Identify which cell holds the provided text, then report its [X, Y] central coordinate. 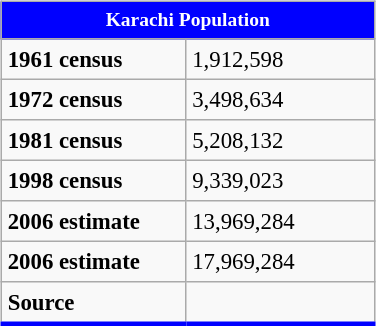
9,339,023 [280, 181]
17,969,284 [280, 262]
1972 census [93, 100]
Source [93, 303]
Karachi Population [188, 21]
3,498,634 [280, 100]
5,208,132 [280, 140]
1,912,598 [280, 59]
1961 census [93, 59]
13,969,284 [280, 221]
1998 census [93, 181]
1981 census [93, 140]
